Provide the [X, Y] coordinate of the cell's center where the given text is located.  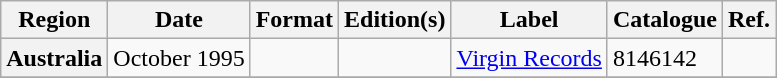
Region [54, 20]
Virgin Records [529, 58]
Australia [54, 58]
Format [294, 20]
October 1995 [179, 58]
Label [529, 20]
8146142 [664, 58]
Catalogue [664, 20]
Ref. [750, 20]
Edition(s) [395, 20]
Date [179, 20]
